Detect which cell encompasses the target text, then output its (X, Y) center coordinate. 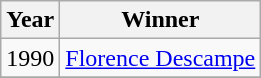
Year (30, 20)
Florence Descampe (160, 58)
Winner (160, 20)
1990 (30, 58)
